Detect which cell encompasses the target text, then output its (X, Y) center coordinate. 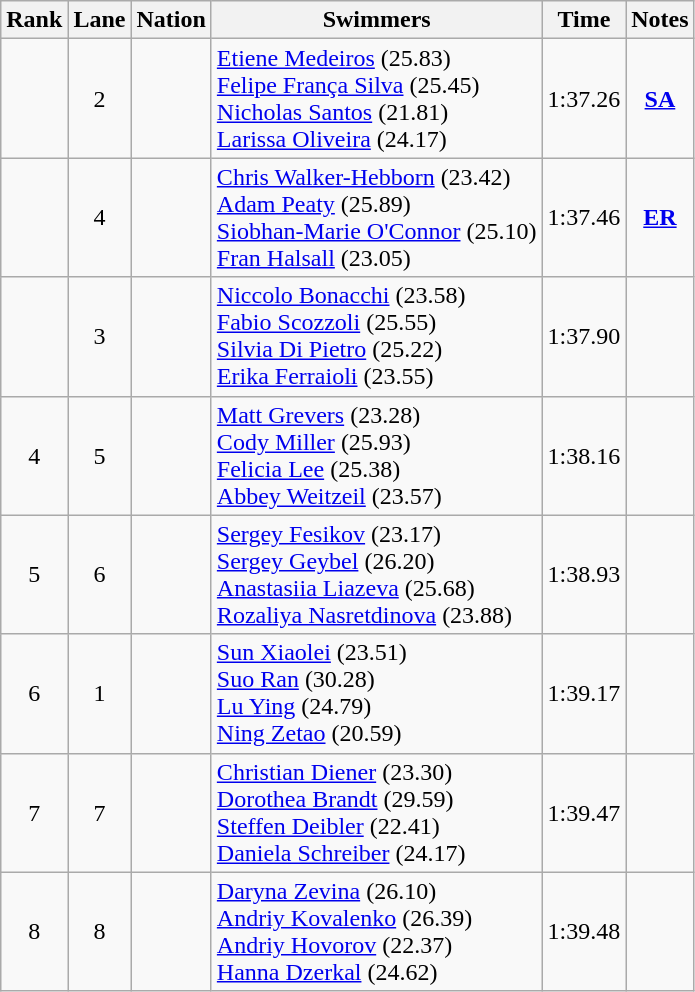
3 (100, 336)
1:37.46 (584, 218)
Christian Diener (23.30)Dorothea Brandt (29.59)Steffen Deibler (22.41)Daniela Schreiber (24.17) (376, 812)
1 (100, 694)
Sun Xiaolei (23.51)Suo Ran (30.28)Lu Ying (24.79)Ning Zetao (20.59) (376, 694)
Swimmers (376, 20)
ER (660, 218)
2 (100, 98)
Rank (34, 20)
Time (584, 20)
Nation (171, 20)
1:39.17 (584, 694)
1:38.93 (584, 574)
1:37.26 (584, 98)
Notes (660, 20)
Sergey Fesikov (23.17)Sergey Geybel (26.20)Anastasiia Liazeva (25.68)Rozaliya Nasretdinova (23.88) (376, 574)
Lane (100, 20)
1:39.47 (584, 812)
1:38.16 (584, 456)
Chris Walker-Hebborn (23.42)Adam Peaty (25.89)Siobhan-Marie O'Connor (25.10)Fran Halsall (23.05) (376, 218)
1:37.90 (584, 336)
Etiene Medeiros (25.83)Felipe França Silva (25.45)Nicholas Santos (21.81)Larissa Oliveira (24.17) (376, 98)
Daryna Zevina (26.10)Andriy Kovalenko (26.39)Andriy Hovorov (22.37)Hanna Dzerkal (24.62) (376, 932)
1:39.48 (584, 932)
Matt Grevers (23.28)Cody Miller (25.93)Felicia Lee (25.38)Abbey Weitzeil (23.57) (376, 456)
Niccolo Bonacchi (23.58)Fabio Scozzoli (25.55)Silvia Di Pietro (25.22)Erika Ferraioli (23.55) (376, 336)
SA (660, 98)
